Provide the (X, Y) coordinate of the cell's center where the given text is located.  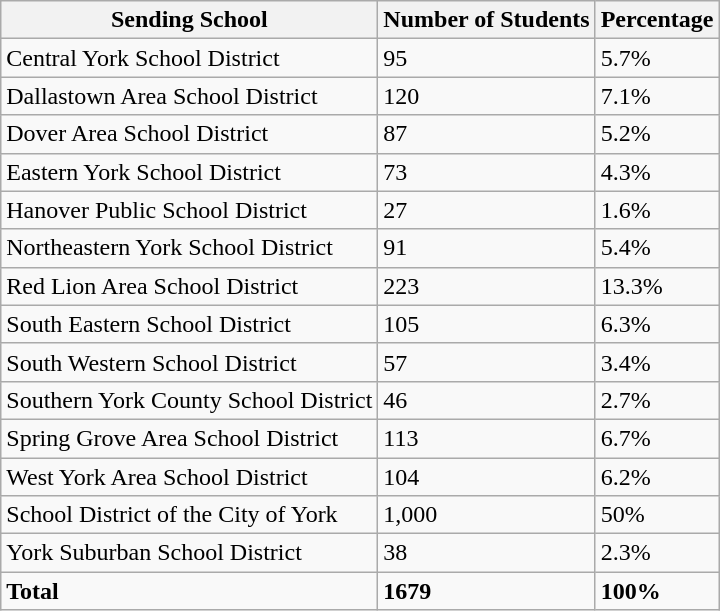
Total (190, 591)
Number of Students (486, 20)
West York Area School District (190, 477)
95 (486, 58)
Spring Grove Area School District (190, 438)
6.7% (657, 438)
Dallastown Area School District (190, 96)
100% (657, 591)
46 (486, 400)
50% (657, 515)
73 (486, 172)
South Western School District (190, 362)
South Eastern School District (190, 324)
5.7% (657, 58)
7.1% (657, 96)
Dover Area School District (190, 134)
Eastern York School District (190, 172)
57 (486, 362)
Central York School District (190, 58)
105 (486, 324)
1,000 (486, 515)
223 (486, 286)
1.6% (657, 210)
5.2% (657, 134)
6.2% (657, 477)
2.7% (657, 400)
120 (486, 96)
1679 (486, 591)
4.3% (657, 172)
91 (486, 248)
York Suburban School District (190, 553)
13.3% (657, 286)
Hanover Public School District (190, 210)
Sending School (190, 20)
87 (486, 134)
5.4% (657, 248)
6.3% (657, 324)
Red Lion Area School District (190, 286)
Percentage (657, 20)
104 (486, 477)
38 (486, 553)
2.3% (657, 553)
School District of the City of York (190, 515)
27 (486, 210)
113 (486, 438)
3.4% (657, 362)
Southern York County School District (190, 400)
Northeastern York School District (190, 248)
